Extract the [x, y] coordinate from the center of the cell holding the provided text.  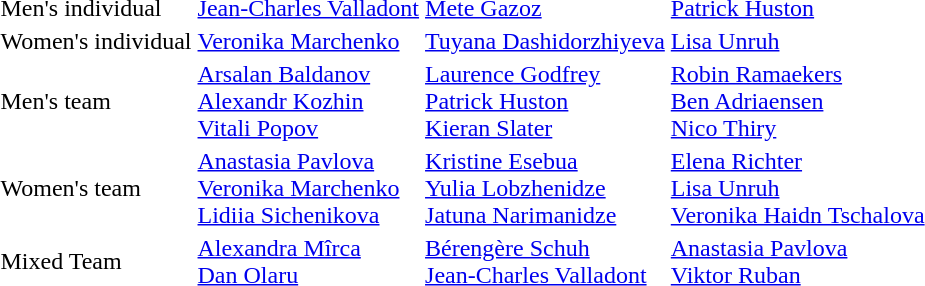
Veronika Marchenko [308, 41]
Tuyana Dashidorzhiyeva [546, 41]
Laurence GodfreyPatrick HustonKieran Slater [546, 101]
Arsalan BaldanovAlexandr KozhinVitali Popov [308, 101]
Anastasia PavlovaVeronika MarchenkoLidiia Sichenikova [308, 188]
Kristine EsebuaYulia LobzhenidzeJatuna Narimanidze [546, 188]
